Identify which cell holds the provided text, then report its (x, y) central coordinate. 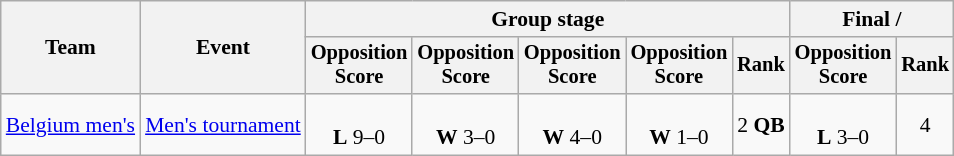
Final / (872, 19)
L 9–0 (360, 124)
Group stage (548, 19)
Event (223, 48)
4 (925, 124)
Team (70, 48)
Men's tournament (223, 124)
L 3–0 (844, 124)
Belgium men's (70, 124)
W 3–0 (466, 124)
W 1–0 (680, 124)
W 4–0 (572, 124)
2 QB (761, 124)
